For the text-containing cell, return its midpoint in (X, Y) coordinate format. 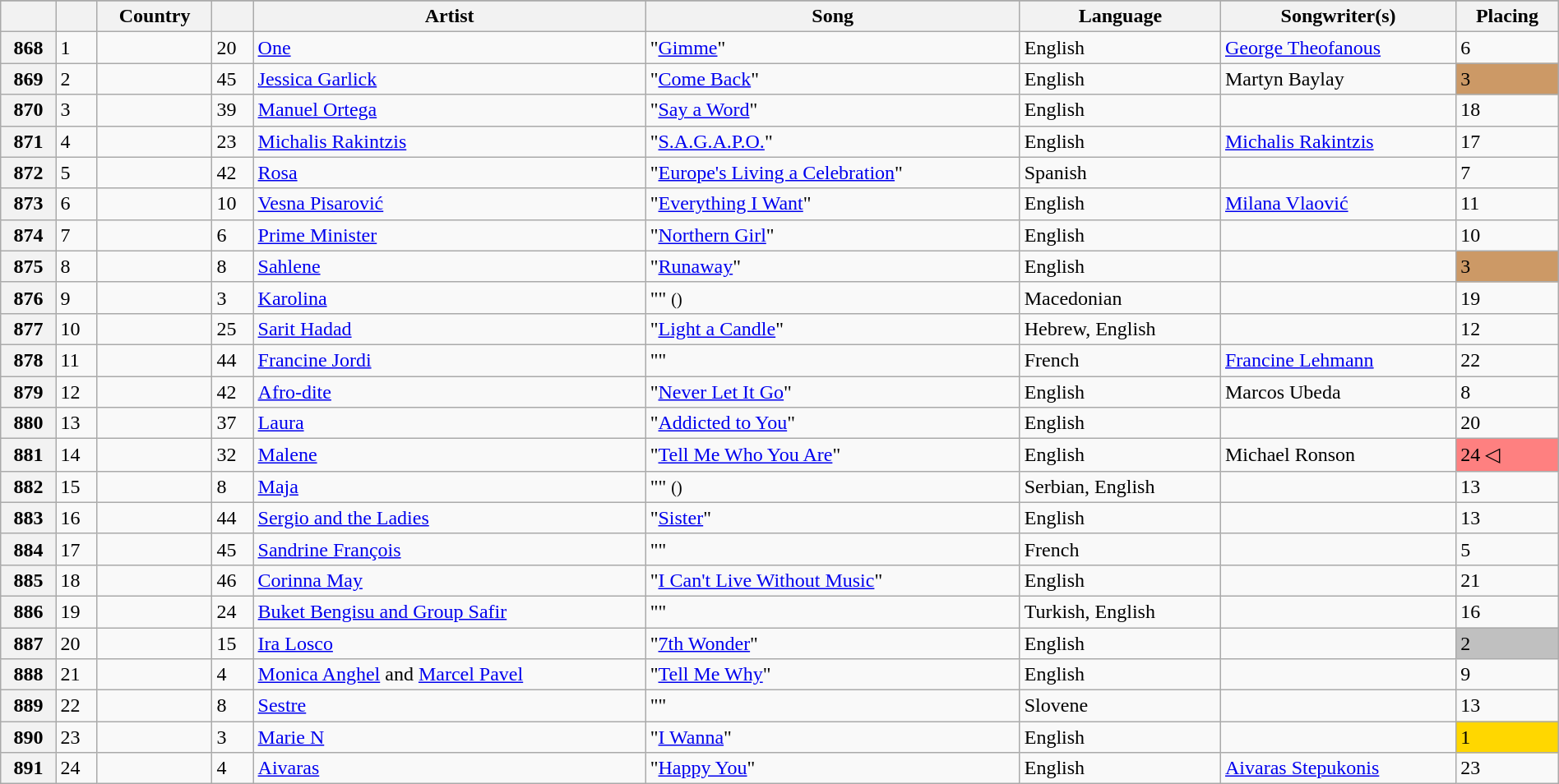
24 ◁ (1508, 455)
"I Can't Live Without Music" (832, 580)
884 (28, 549)
880 (28, 423)
Artist (449, 16)
Sestre (449, 706)
883 (28, 518)
Turkish, English (1120, 611)
"Say a Word" (832, 110)
25 (233, 329)
885 (28, 580)
Slovene (1120, 706)
887 (28, 643)
"I Wanna" (832, 737)
39 (233, 110)
Sergio and the Ladies (449, 518)
870 (28, 110)
Michael Ronson (1338, 455)
Macedonian (1120, 297)
872 (28, 173)
Sandrine François (449, 549)
"Addicted to You" (832, 423)
"Europe's Living a Celebration" (832, 173)
Sahlene (449, 266)
Marcos Ubeda (1338, 392)
Spanish (1120, 173)
881 (28, 455)
"Come Back" (832, 79)
868 (28, 48)
Karolina (449, 297)
"Runaway" (832, 266)
875 (28, 266)
Sarit Hadad (449, 329)
14 (76, 455)
"7th Wonder" (832, 643)
"Gimme" (832, 48)
Ira Losco (449, 643)
George Theofanous (1338, 48)
Marie N (449, 737)
Song (832, 16)
"Tell Me Why" (832, 675)
877 (28, 329)
886 (28, 611)
Afro-dite (449, 392)
Country (155, 16)
Hebrew, English (1120, 329)
32 (233, 455)
Milana Vlaović (1338, 204)
Maja (449, 487)
"S.A.G.A.P.O." (832, 141)
878 (28, 360)
Jessica Garlick (449, 79)
"Happy You" (832, 768)
Aivaras (449, 768)
888 (28, 675)
Prime Minister (449, 235)
Language (1120, 16)
Corinna May (449, 580)
879 (28, 392)
Vesna Pisarović (449, 204)
Serbian, English (1120, 487)
Malene (449, 455)
891 (28, 768)
876 (28, 297)
Manuel Ortega (449, 110)
One (449, 48)
"Tell Me Who You Are" (832, 455)
Aivaras Stepukonis (1338, 768)
874 (28, 235)
889 (28, 706)
Placing (1508, 16)
Rosa (449, 173)
Francine Jordi (449, 360)
Martyn Baylay (1338, 79)
"Never Let It Go" (832, 392)
890 (28, 737)
871 (28, 141)
869 (28, 79)
"Light a Candle" (832, 329)
Songwriter(s) (1338, 16)
"Northern Girl" (832, 235)
"Sister" (832, 518)
873 (28, 204)
Francine Lehmann (1338, 360)
Buket Bengisu and Group Safir (449, 611)
"Everything I Want" (832, 204)
46 (233, 580)
Monica Anghel and Marcel Pavel (449, 675)
882 (28, 487)
37 (233, 423)
Laura (449, 423)
